From the cell containing the given text, extract its center point as (X, Y) coordinate. 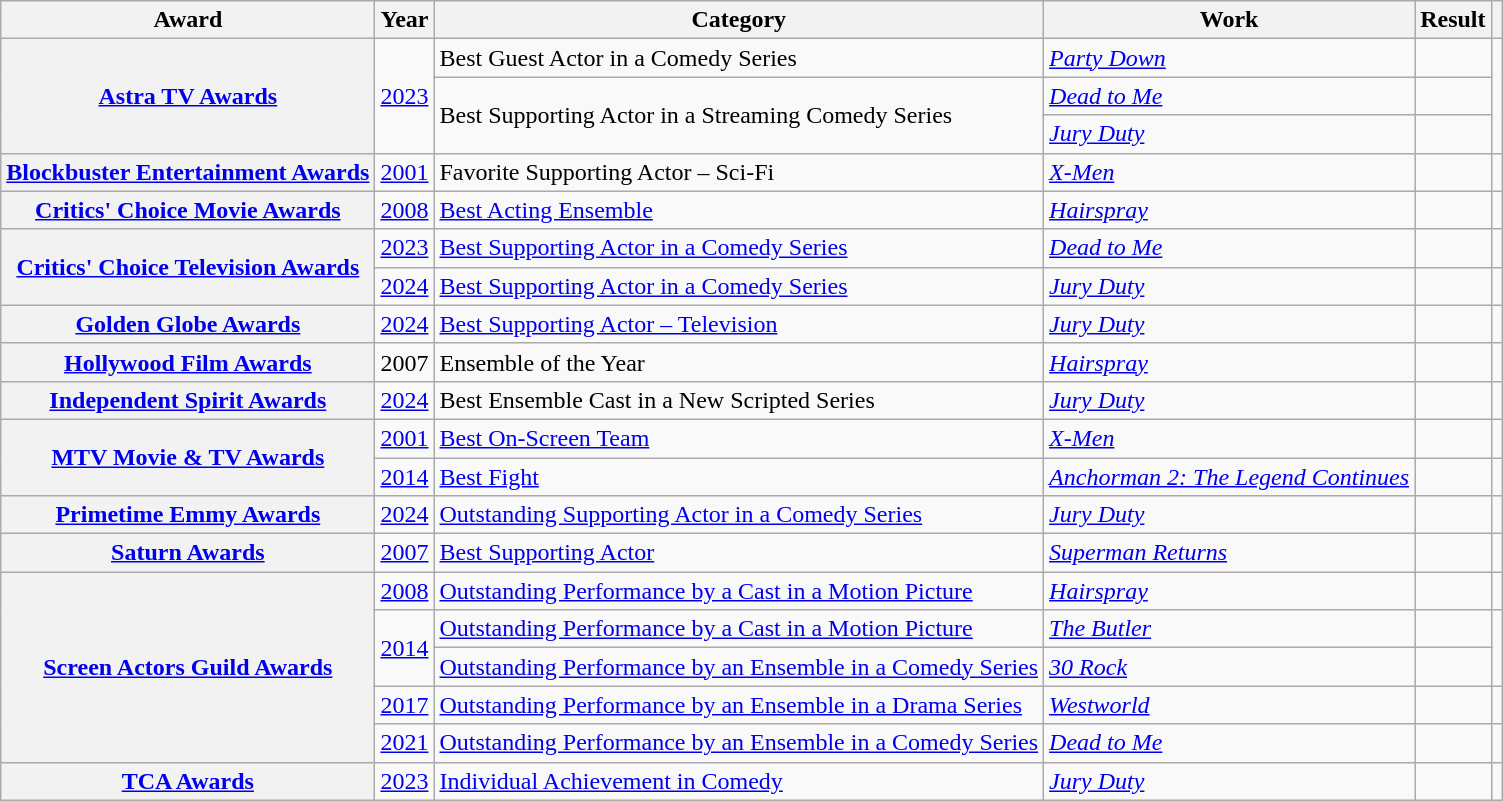
Best On-Screen Team (739, 438)
Category (739, 20)
Best Fight (739, 477)
TCA Awards (188, 781)
Hollywood Film Awards (188, 362)
Screen Actors Guild Awards (188, 667)
Work (1230, 20)
Anchorman 2: The Legend Continues (1230, 477)
Primetime Emmy Awards (188, 515)
MTV Movie & TV Awards (188, 457)
Party Down (1230, 58)
Best Supporting Actor in a Streaming Comedy Series (739, 115)
2021 (404, 743)
Best Acting Ensemble (739, 210)
Saturn Awards (188, 553)
Award (188, 20)
Result (1453, 20)
Independent Spirit Awards (188, 400)
Favorite Supporting Actor – Sci-Fi (739, 172)
2017 (404, 705)
Best Guest Actor in a Comedy Series (739, 58)
Best Supporting Actor – Television (739, 324)
Ensemble of the Year (739, 362)
Individual Achievement in Comedy (739, 781)
30 Rock (1230, 667)
Critics' Choice Movie Awards (188, 210)
Blockbuster Entertainment Awards (188, 172)
Outstanding Supporting Actor in a Comedy Series (739, 515)
Westworld (1230, 705)
Year (404, 20)
Golden Globe Awards (188, 324)
Superman Returns (1230, 553)
Astra TV Awards (188, 96)
Best Ensemble Cast in a New Scripted Series (739, 400)
Critics' Choice Television Awards (188, 267)
Best Supporting Actor (739, 553)
The Butler (1230, 629)
Outstanding Performance by an Ensemble in a Drama Series (739, 705)
